Scan for the cell matching the given text and deliver its [X, Y] coordinate at center. 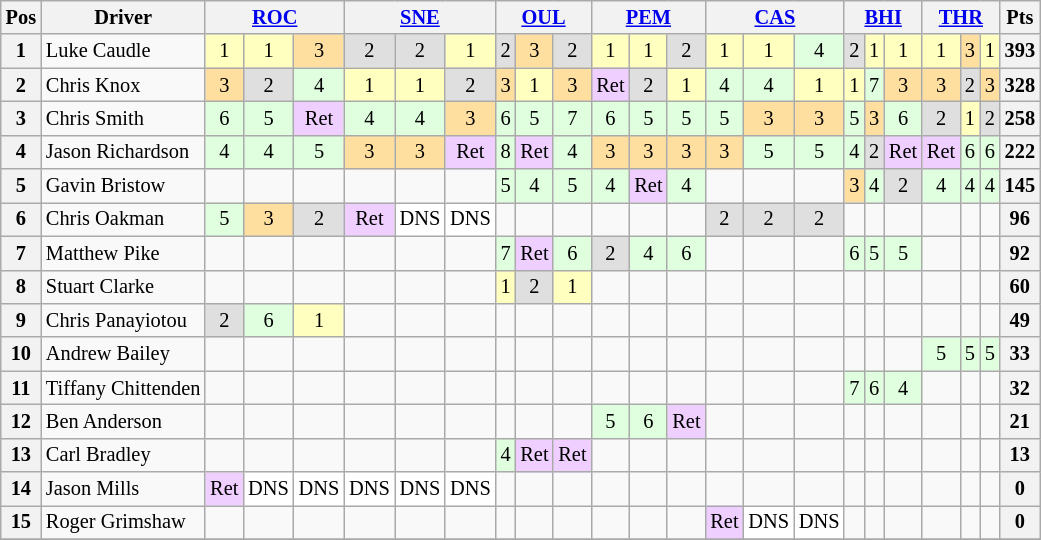
Jason Richardson [123, 152]
Matthew Pike [123, 253]
ROC [274, 17]
222 [1020, 152]
96 [1020, 219]
Driver [123, 17]
Chris Oakman [123, 219]
PEM [648, 17]
Jason Mills [123, 489]
145 [1020, 186]
Stuart Clarke [123, 287]
Carl Bradley [123, 455]
10 [21, 354]
11 [21, 388]
SNE [420, 17]
32 [1020, 388]
THR [961, 17]
Chris Panayiotou [123, 320]
CAS [774, 17]
Roger Grimshaw [123, 522]
92 [1020, 253]
Tiffany Chittenden [123, 388]
60 [1020, 287]
14 [21, 489]
393 [1020, 51]
Chris Knox [123, 85]
Ben Anderson [123, 421]
Chris Smith [123, 118]
BHI [883, 17]
12 [21, 421]
33 [1020, 354]
328 [1020, 85]
OUL [544, 17]
258 [1020, 118]
15 [21, 522]
Gavin Bristow [123, 186]
9 [21, 320]
Andrew Bailey [123, 354]
Luke Caudle [123, 51]
Pos [21, 17]
Pts [1020, 17]
21 [1020, 421]
49 [1020, 320]
